For the text-containing cell, return its midpoint in (X, Y) coordinate format. 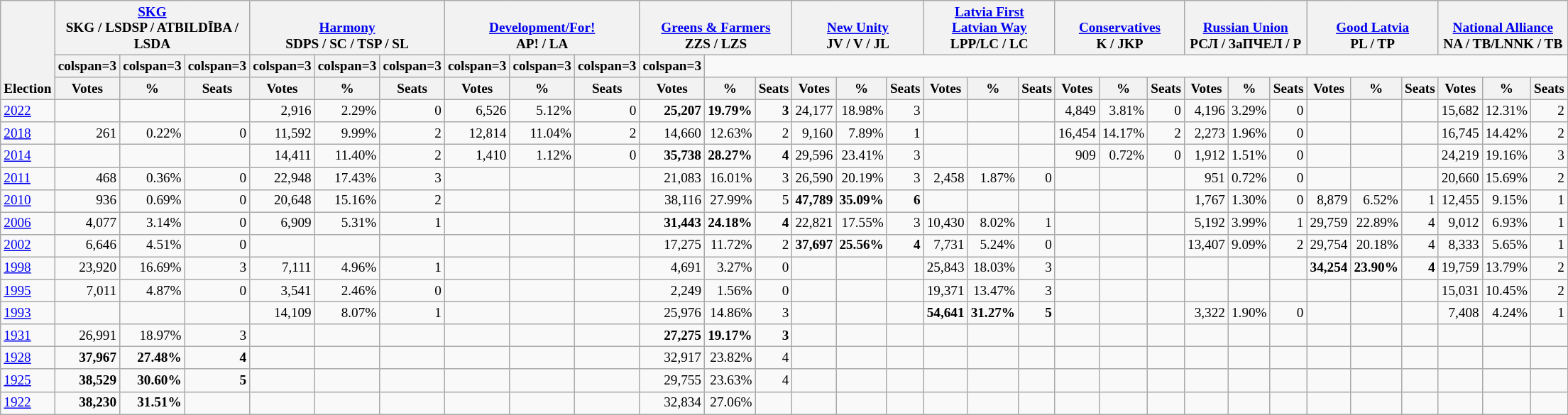
15,031 (1460, 291)
27.06% (730, 403)
6,909 (283, 223)
17.43% (347, 178)
26,991 (87, 336)
23.63% (730, 380)
1.12% (542, 156)
8,879 (1329, 201)
20.19% (862, 178)
9.09% (1249, 245)
22.89% (1376, 223)
261 (87, 133)
34,254 (1329, 268)
23.41% (862, 156)
2.46% (347, 291)
3,322 (1206, 313)
22,948 (283, 178)
15.16% (347, 201)
4,849 (1077, 111)
3.14% (153, 223)
National AllianceNA / TB/LNNK / TB (1503, 28)
1995 (28, 291)
9.15% (1506, 201)
New UnityJV / V / JL (857, 28)
7.89% (862, 133)
24,177 (814, 111)
11.04% (542, 133)
1.56% (730, 291)
2018 (28, 133)
1.87% (993, 178)
0.22% (153, 133)
8,333 (1460, 245)
1.96% (1249, 133)
2,916 (283, 111)
1998 (28, 268)
HarmonySDPS / SC / TSP / SL (348, 28)
25,976 (672, 313)
1928 (28, 358)
2010 (28, 201)
22,821 (814, 223)
1.51% (1249, 156)
Latvia FirstLatvian WayLPP/LC / LC (989, 28)
15.69% (1506, 178)
Election (28, 50)
37,967 (87, 358)
2022 (28, 111)
5.12% (542, 111)
SKGSKG / LSDSP / ATBILDĪBA / LSDA (152, 28)
23.90% (1376, 268)
7,011 (87, 291)
29,596 (814, 156)
19.79% (730, 111)
13.47% (993, 291)
3,541 (283, 291)
19,371 (945, 291)
35,738 (672, 156)
468 (87, 178)
1,767 (1206, 201)
29,755 (672, 380)
6,526 (477, 111)
6 (905, 201)
38,230 (87, 403)
29,759 (1329, 223)
30.60% (153, 380)
16,745 (1460, 133)
1.90% (1249, 313)
11.40% (347, 156)
38,116 (672, 201)
13,407 (1206, 245)
35.09% (862, 201)
32,834 (672, 403)
6.93% (1506, 223)
14.42% (1506, 133)
24.18% (730, 223)
54,641 (945, 313)
936 (87, 201)
7,731 (945, 245)
17,275 (672, 245)
11,592 (283, 133)
23,920 (87, 268)
27.48% (153, 358)
4,196 (1206, 111)
5.65% (1506, 245)
909 (1077, 156)
47,789 (814, 201)
4.24% (1506, 313)
ConservativesK / JKP (1119, 28)
4.96% (347, 268)
16.01% (730, 178)
0.69% (153, 201)
1,410 (477, 156)
20,648 (283, 201)
16.69% (153, 268)
14,109 (283, 313)
4,691 (672, 268)
19,759 (1460, 268)
27.99% (730, 201)
20.18% (1376, 245)
5.24% (993, 245)
32,917 (672, 358)
10,430 (945, 223)
4.51% (153, 245)
1931 (28, 336)
15,682 (1460, 111)
5,192 (1206, 223)
1922 (28, 403)
1.30% (1249, 201)
28.27% (730, 156)
14,660 (672, 133)
2,458 (945, 178)
Greens & FarmersZZS / LZS (716, 28)
Good LatviaPL / TP (1373, 28)
31.27% (993, 313)
31,443 (672, 223)
9.99% (347, 133)
2002 (28, 245)
31.51% (153, 403)
8.02% (993, 223)
29,754 (1329, 245)
1993 (28, 313)
37,697 (814, 245)
Russian UnionРСЛ / ЗаПЧЕЛ / P (1245, 28)
19.17% (730, 336)
12,455 (1460, 201)
6,646 (87, 245)
3.99% (1249, 223)
10.45% (1506, 291)
13.79% (1506, 268)
7,111 (283, 268)
4,077 (87, 223)
9,012 (1460, 223)
19.16% (1506, 156)
6.52% (1376, 201)
2,273 (1206, 133)
Development/For!AP! / LA (542, 28)
5.31% (347, 223)
3.81% (1123, 111)
7,408 (1460, 313)
25,207 (672, 111)
1,912 (1206, 156)
2.29% (347, 111)
18.03% (993, 268)
2006 (28, 223)
951 (1206, 178)
17.55% (862, 223)
25,843 (945, 268)
18.97% (153, 336)
3.27% (730, 268)
12.31% (1506, 111)
21,083 (672, 178)
20,660 (1460, 178)
3.29% (1249, 111)
18.98% (862, 111)
23.82% (730, 358)
14,411 (283, 156)
25.56% (862, 245)
8.07% (347, 313)
12,814 (477, 133)
27,275 (672, 336)
26,590 (814, 178)
2,249 (672, 291)
4.87% (153, 291)
24,219 (1460, 156)
11.72% (730, 245)
2011 (28, 178)
14.86% (730, 313)
16,454 (1077, 133)
1925 (28, 380)
9,160 (814, 133)
2014 (28, 156)
14.17% (1123, 133)
0.36% (153, 178)
38,529 (87, 380)
12.63% (730, 133)
